Identify which cell holds the provided text, then report its [X, Y] central coordinate. 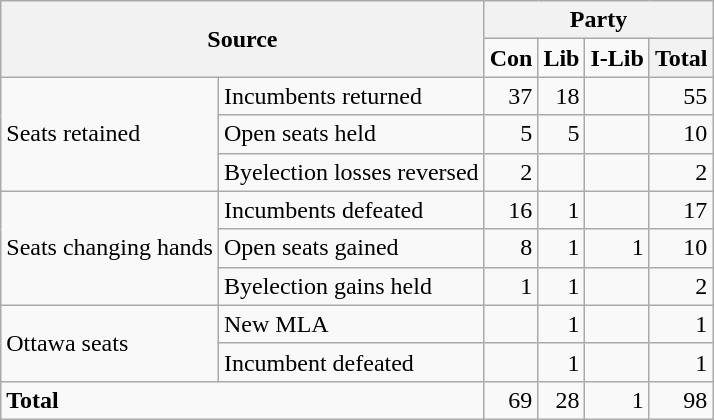
28 [562, 400]
37 [511, 96]
Incumbents returned [351, 96]
8 [511, 248]
Seats changing hands [110, 248]
Lib [562, 58]
Con [511, 58]
Incumbent defeated [351, 362]
55 [681, 96]
69 [511, 400]
Open seats gained [351, 248]
Open seats held [351, 134]
Seats retained [110, 134]
98 [681, 400]
Ottawa seats [110, 343]
I-Lib [617, 58]
Source [242, 39]
Byelection losses reversed [351, 172]
18 [562, 96]
Incumbents defeated [351, 210]
Party [598, 20]
New MLA [351, 324]
17 [681, 210]
16 [511, 210]
Byelection gains held [351, 286]
